Identify which cell holds the provided text, then report its [X, Y] central coordinate. 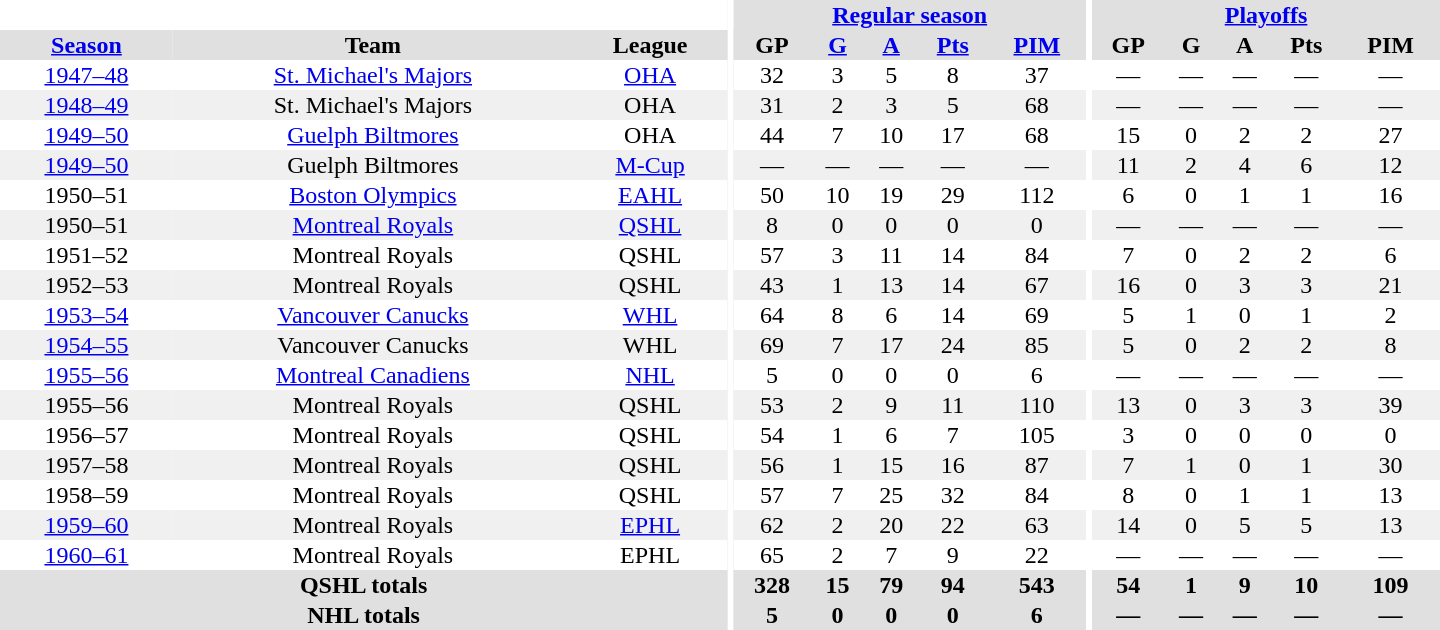
62 [772, 525]
43 [772, 285]
37 [1036, 75]
19 [891, 195]
65 [772, 555]
4 [1245, 165]
Boston Olympics [373, 195]
Playoffs [1266, 15]
1948–49 [86, 105]
44 [772, 135]
NHL [650, 375]
25 [891, 495]
QSHL totals [364, 585]
1957–58 [86, 465]
105 [1036, 435]
1956–57 [86, 435]
53 [772, 405]
79 [891, 585]
110 [1036, 405]
27 [1390, 135]
League [650, 45]
20 [891, 525]
Team [373, 45]
1954–55 [86, 345]
39 [1390, 405]
50 [772, 195]
30 [1390, 465]
109 [1390, 585]
12 [1390, 165]
1951–52 [86, 255]
1960–61 [86, 555]
94 [953, 585]
85 [1036, 345]
1947–48 [86, 75]
24 [953, 345]
Season [86, 45]
1953–54 [86, 315]
64 [772, 315]
M-Cup [650, 165]
29 [953, 195]
1959–60 [86, 525]
31 [772, 105]
87 [1036, 465]
Montreal Canadiens [373, 375]
63 [1036, 525]
21 [1390, 285]
1958–59 [86, 495]
NHL totals [364, 615]
67 [1036, 285]
543 [1036, 585]
328 [772, 585]
1952–53 [86, 285]
EAHL [650, 195]
56 [772, 465]
Regular season [910, 15]
112 [1036, 195]
